Find where the given text appears and provide that cell's center as (X, Y) coordinate. 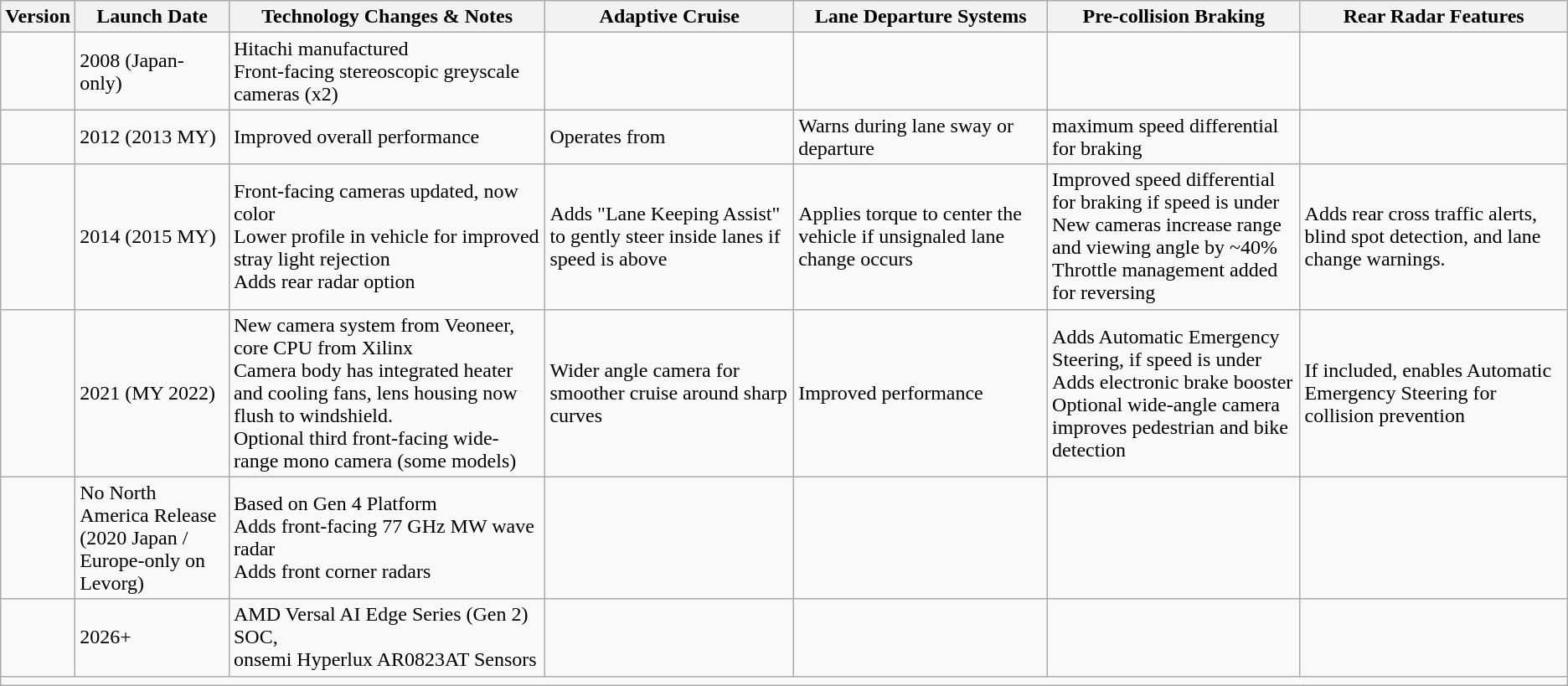
Version (39, 17)
Launch Date (152, 17)
2021 (MY 2022) (152, 393)
2026+ (152, 637)
2008 (Japan-only) (152, 71)
Adaptive Cruise (670, 17)
Improved speed differential for braking if speed is under New cameras increase range and viewing angle by ~40%Throttle management added for reversing (1174, 236)
Warns during lane sway or departure (921, 137)
Operates from (670, 137)
If included, enables Automatic Emergency Steering for collision prevention (1434, 393)
Lane Departure Systems (921, 17)
Applies torque to center the vehicle if unsignaled lane change occurs (921, 236)
AMD Versal AI Edge Series (Gen 2) SOC,onsemi Hyperlux AR0823AT Sensors (387, 637)
Front-facing cameras updated, now colorLower profile in vehicle for improved stray light rejectionAdds rear radar option (387, 236)
maximum speed differential for braking (1174, 137)
2012 (2013 MY) (152, 137)
Rear Radar Features (1434, 17)
Adds "Lane Keeping Assist" to gently steer inside lanes if speed is above (670, 236)
Based on Gen 4 PlatformAdds front-facing 77 GHz MW wave radarAdds front corner radars (387, 538)
No North America Release(2020 Japan / Europe-only on Levorg) (152, 538)
Improved performance (921, 393)
Adds rear cross traffic alerts, blind spot detection, and lane change warnings. (1434, 236)
Adds Automatic Emergency Steering, if speed is under Adds electronic brake boosterOptional wide-angle camera improves pedestrian and bike detection (1174, 393)
2014 (2015 MY) (152, 236)
Hitachi manufacturedFront-facing stereoscopic greyscale cameras (x2) (387, 71)
Wider angle camera for smoother cruise around sharp curves (670, 393)
Pre-collision Braking (1174, 17)
Technology Changes & Notes (387, 17)
Improved overall performance (387, 137)
